Identify which cell holds the provided text, then report its [x, y] central coordinate. 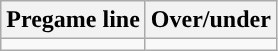
Pregame line [74, 20]
Over/under [210, 20]
